Return (x, y) of the center of cell containing provided text 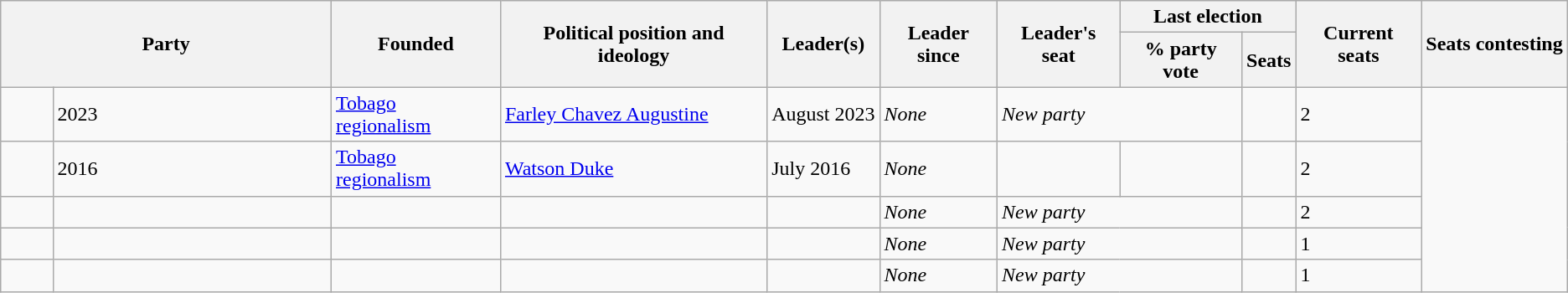
Last election (1208, 17)
Leader's seat (1059, 44)
Watson Duke (633, 169)
Leader(s) (823, 44)
Seats (1269, 60)
Leader since (938, 44)
August 2023 (823, 114)
2023 (192, 114)
July 2016 (823, 169)
Farley Chavez Augustine (633, 114)
Founded (415, 44)
Party (166, 44)
Seats contesting (1494, 44)
Political position and ideology (633, 44)
Current seats (1359, 44)
2016 (192, 169)
% party vote (1181, 60)
